Search for the cell housing the specified text and yield its (x, y) center coordinate. 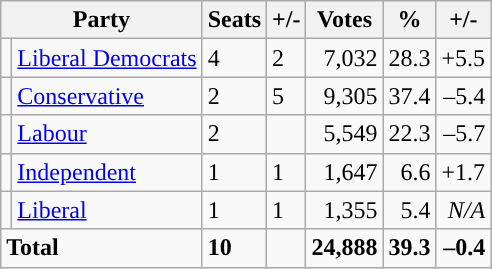
Seats (234, 20)
24,888 (344, 248)
7,032 (344, 58)
37.4 (410, 96)
4 (234, 58)
% (410, 20)
Total (102, 248)
6.6 (410, 172)
Liberal Democrats (107, 58)
10 (234, 248)
28.3 (410, 58)
N/A (464, 210)
1,647 (344, 172)
–0.4 (464, 248)
Conservative (107, 96)
5.4 (410, 210)
39.3 (410, 248)
Party (102, 20)
Liberal (107, 210)
Independent (107, 172)
5 (286, 96)
+1.7 (464, 172)
9,305 (344, 96)
+5.5 (464, 58)
5,549 (344, 134)
1,355 (344, 210)
–5.4 (464, 96)
Votes (344, 20)
Labour (107, 134)
22.3 (410, 134)
–5.7 (464, 134)
